Provide the [x, y] coordinate of the cell's center where the given text is located.  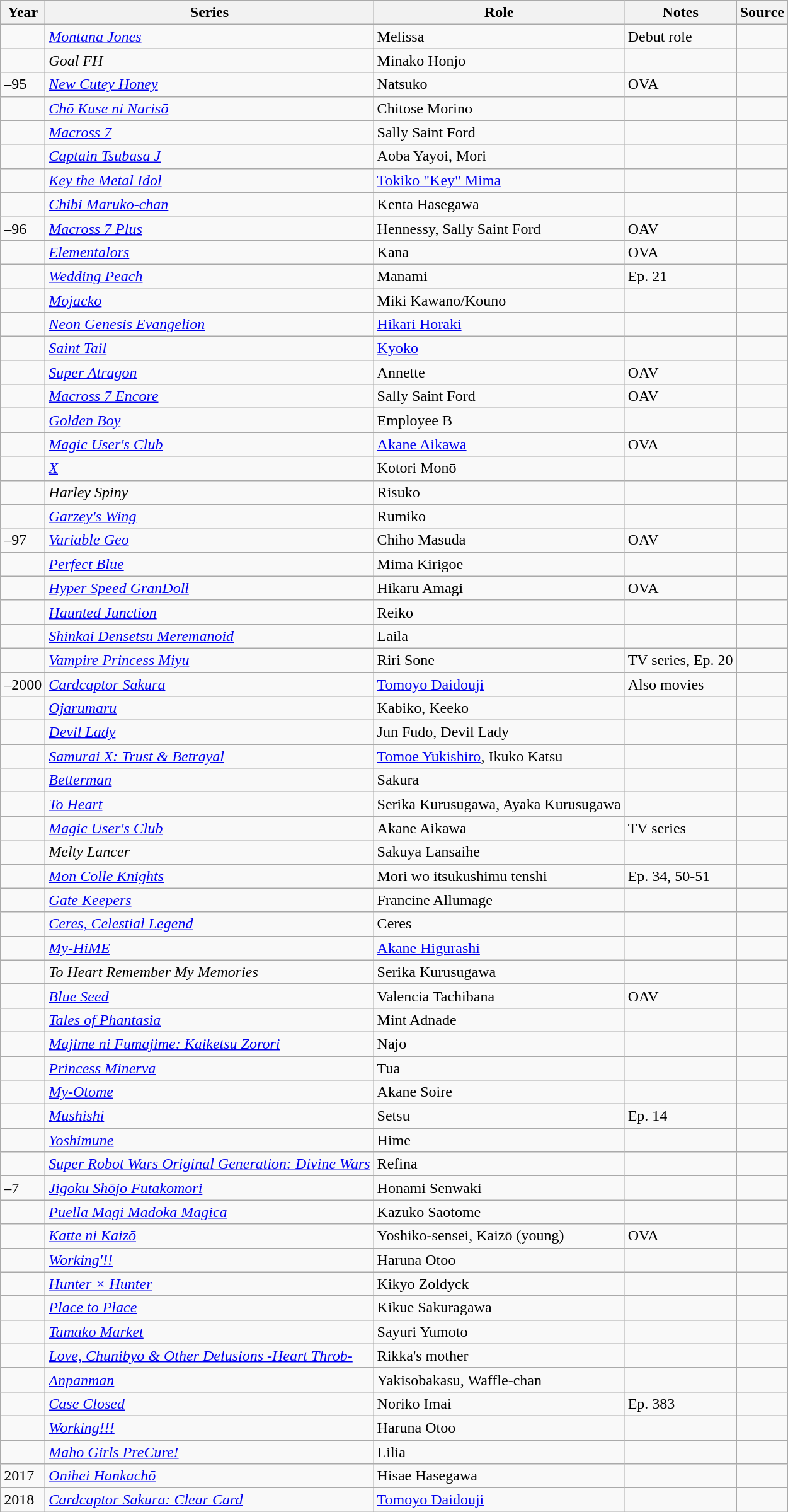
Reiko [499, 612]
Shinkai Densetsu Meremanoid [209, 636]
Macross 7 Plus [209, 228]
–95 [23, 84]
Working!!! [209, 1428]
Puella Magi Madoka Magica [209, 1212]
To Heart [209, 804]
Tamako Market [209, 1332]
My-Otome [209, 1092]
Harley Spiny [209, 492]
Devil Lady [209, 732]
Anpanman [209, 1380]
Samurai X: Trust & Betrayal [209, 756]
Princess Minerva [209, 1068]
Valencia Tachibana [499, 996]
New Cutey Honey [209, 84]
Najo [499, 1044]
Elementalors [209, 252]
Serika Kurusugawa, Ayaka Kurusugawa [499, 804]
2017 [23, 1476]
Manami [499, 276]
Haunted Junction [209, 612]
Kazuko Saotome [499, 1212]
Saint Tail [209, 349]
Kikue Sakuragawa [499, 1308]
Ep. 21 [680, 276]
Mojacko [209, 301]
Variable Geo [209, 540]
Love, Chunibyo & Other Delusions -Heart Throb- [209, 1356]
Super Robot Wars Original Generation: Divine Wars [209, 1164]
Yakisobakasu, Waffle-chan [499, 1380]
Perfect Blue [209, 564]
Serika Kurusugawa [499, 972]
Sakuya Lansaihe [499, 852]
Golden Boy [209, 420]
Garzey's Wing [209, 516]
–96 [23, 228]
Refina [499, 1164]
Mon Colle Knights [209, 876]
Kikyo Zoldyck [499, 1284]
Hisae Hasegawa [499, 1476]
Ceres, Celestial Legend [209, 924]
Hennessy, Sally Saint Ford [499, 228]
Ep. 14 [680, 1116]
Risuko [499, 492]
Series [209, 13]
Wedding Peach [209, 276]
Cardcaptor Sakura: Clear Card [209, 1500]
Lilia [499, 1451]
Chō Kuse ni Narisō [209, 108]
Rumiko [499, 516]
Vampire Princess Miyu [209, 660]
Maho Girls PreCure! [209, 1451]
Tomoe Yukishiro, Ikuko Katsu [499, 756]
Employee B [499, 420]
2018 [23, 1500]
Also movies [680, 684]
TV series, Ep. 20 [680, 660]
Akane Higurashi [499, 948]
Chiho Masuda [499, 540]
Macross 7 Encore [209, 396]
Tales of Phantasia [209, 1020]
Case Closed [209, 1404]
Riri Sone [499, 660]
Jigoku Shōjo Futakomori [209, 1188]
Hikaru Amagi [499, 588]
Aoba Yayoi, Mori [499, 156]
Super Atragon [209, 372]
Yoshiko-sensei, Kaizō (young) [499, 1236]
Melty Lancer [209, 852]
Setsu [499, 1116]
Rikka's mother [499, 1356]
Place to Place [209, 1308]
Source [762, 13]
Gate Keepers [209, 900]
Yoshimune [209, 1140]
Cardcaptor Sakura [209, 684]
Kyoko [499, 349]
Captain Tsubasa J [209, 156]
To Heart Remember My Memories [209, 972]
Sakura [499, 780]
Majime ni Fumajime: Kaiketsu Zorori [209, 1044]
Hikari Horaki [499, 325]
Mori wo itsukushimu tenshi [499, 876]
Hyper Speed GranDoll [209, 588]
Ep. 383 [680, 1404]
Blue Seed [209, 996]
Laila [499, 636]
Notes [680, 13]
–97 [23, 540]
Miki Kawano/Kouno [499, 301]
Mint Adnade [499, 1020]
Tokiko "Key" Mima [499, 180]
Ceres [499, 924]
Hime [499, 1140]
Working'!! [209, 1260]
–2000 [23, 684]
Akane Soire [499, 1092]
Chitose Morino [499, 108]
Melissa [499, 37]
My-HiME [209, 948]
Jun Fudo, Devil Lady [499, 732]
Natsuko [499, 84]
Betterman [209, 780]
Katte ni Kaizō [209, 1236]
Macross 7 [209, 132]
Kabiko, Keeko [499, 708]
Debut role [680, 37]
Mima Kirigoe [499, 564]
Goal FH [209, 61]
Annette [499, 372]
Onihei Hankachō [209, 1476]
–7 [23, 1188]
Key the Metal Idol [209, 180]
TV series [680, 828]
Montana Jones [209, 37]
Tua [499, 1068]
X [209, 468]
Noriko Imai [499, 1404]
Year [23, 13]
Sayuri Yumoto [499, 1332]
Kenta Hasegawa [499, 204]
Chibi Maruko-chan [209, 204]
Kana [499, 252]
Role [499, 13]
Ep. 34, 50-51 [680, 876]
Francine Allumage [499, 900]
Kotori Monō [499, 468]
Mushishi [209, 1116]
Minako Honjo [499, 61]
Honami Senwaki [499, 1188]
Neon Genesis Evangelion [209, 325]
Ojarumaru [209, 708]
Hunter × Hunter [209, 1284]
